Return [x, y] of the center of cell containing provided text 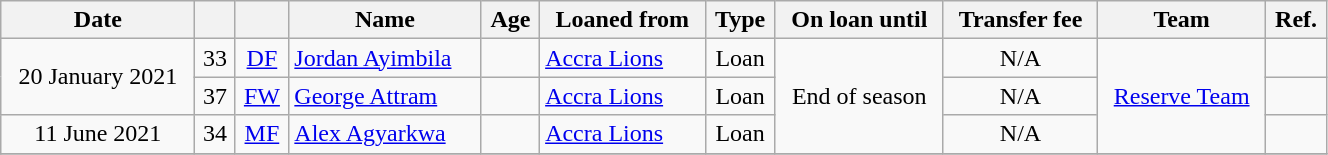
DF [262, 58]
Ref. [1296, 20]
Age [510, 20]
Team [1182, 20]
End of season [859, 96]
11 June 2021 [98, 134]
Loaned from [622, 20]
Alex Agyarkwa [385, 134]
Name [385, 20]
Date [98, 20]
Reserve Team [1182, 96]
37 [215, 96]
20 January 2021 [98, 77]
On loan until [859, 20]
Transfer fee [1020, 20]
Jordan Ayimbila [385, 58]
MF [262, 134]
34 [215, 134]
33 [215, 58]
FW [262, 96]
Type [740, 20]
George Attram [385, 96]
